Return the (x, y) coordinate for the center point of the cell that contains the specified text.  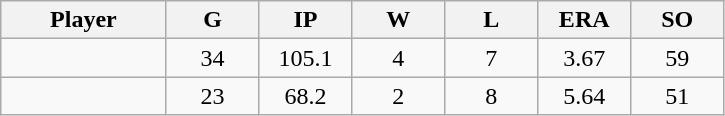
105.1 (306, 58)
IP (306, 20)
51 (678, 96)
8 (492, 96)
68.2 (306, 96)
G (212, 20)
Player (84, 20)
W (398, 20)
34 (212, 58)
59 (678, 58)
3.67 (584, 58)
23 (212, 96)
7 (492, 58)
L (492, 20)
5.64 (584, 96)
SO (678, 20)
ERA (584, 20)
4 (398, 58)
2 (398, 96)
